Pinpoint the cell where the given text exists, returning its (x, y) midpoint coordinate. 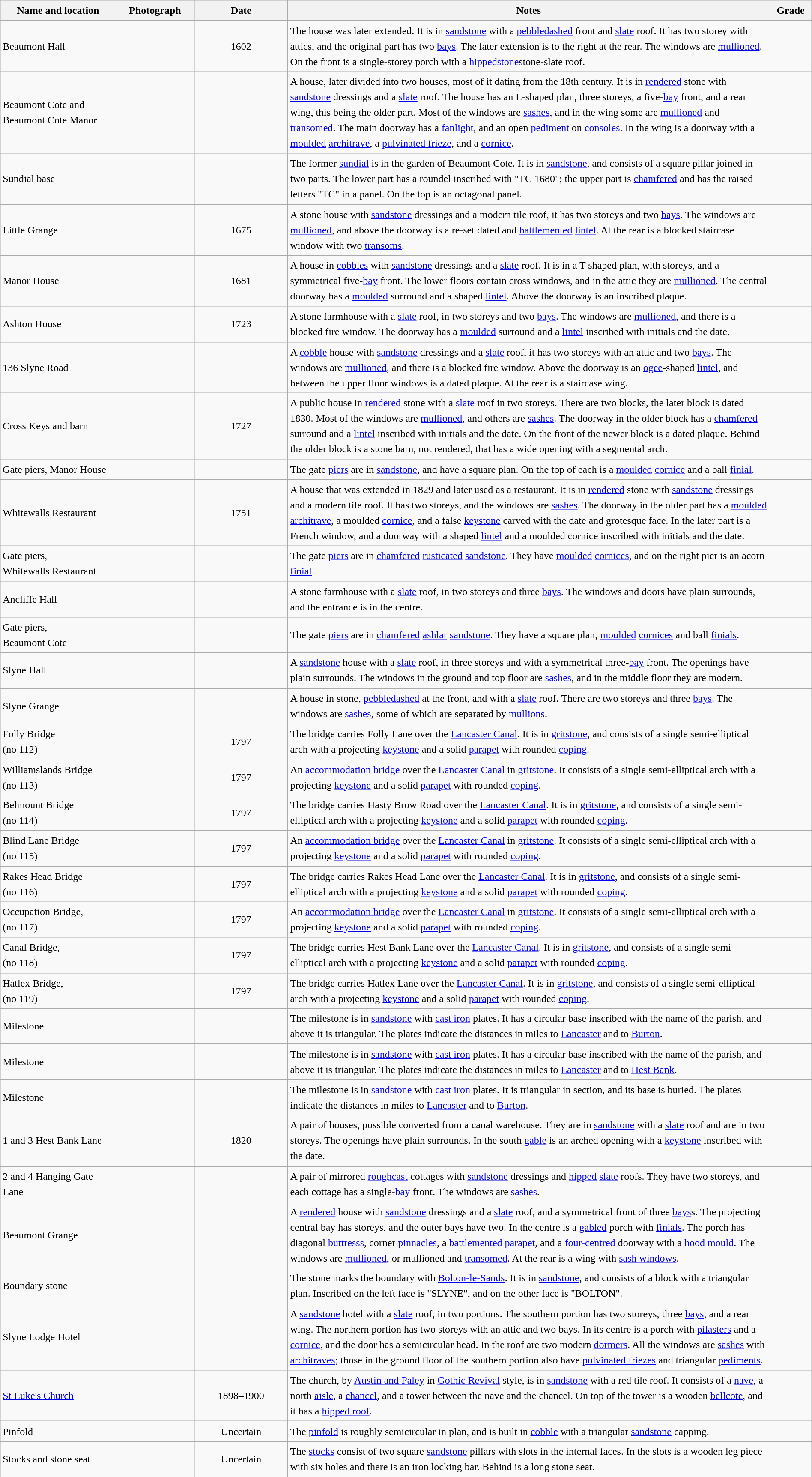
Beaumont Grange (58, 1235)
Boundary stone (58, 1286)
Gate piers,Whitewalls Restaurant (58, 564)
Beaumont Cote and Beaumont Cote Manor (58, 112)
Notes (528, 10)
Gate piers, Manor House (58, 469)
Beaumont Hall (58, 46)
Name and location (58, 10)
Hatlex Bridge,(no 119) (58, 990)
Photograph (155, 10)
Occupation Bridge,(no 117) (58, 919)
St Luke's Church (58, 1396)
Williamslands Bridge(no 113) (58, 777)
Little Grange (58, 230)
136 Slyne Road (58, 368)
Stocks and stone seat (58, 1459)
The pinfold is roughly semicircular in plan, and is built in cobble with a triangular sandstone capping. (528, 1432)
Sundial base (58, 179)
Cross Keys and barn (58, 426)
Whitewalls Restaurant (58, 512)
The gate piers are in chamfered rusticated sandstone. They have moulded cornices, and on the right pier is an acorn finial. (528, 564)
2 and 4 Hanging Gate Lane (58, 1184)
Belmount Bridge(no 114) (58, 813)
Rakes Head Bridge(no 116) (58, 884)
A stone farmhouse with a slate roof, in two storeys and three bays. The windows and doors have plain surrounds, and the entrance is in the centre. (528, 600)
Manor House (58, 281)
Pinfold (58, 1432)
1751 (241, 512)
Date (241, 10)
Folly Bridge(no 112) (58, 742)
1898–1900 (241, 1396)
1675 (241, 230)
1727 (241, 426)
1820 (241, 1140)
1 and 3 Hest Bank Lane (58, 1140)
The gate piers are in chamfered ashlar sandstone. They have a square plan, moulded cornices and ball finials. (528, 635)
Grade (791, 10)
Canal Bridge,(no 118) (58, 955)
Slyne Hall (58, 671)
Blind Lane Bridge(no 115) (58, 848)
The gate piers are in sandstone, and have a square plan. On the top of each is a moulded cornice and a ball finial. (528, 469)
Slyne Grange (58, 706)
1681 (241, 281)
Slyne Lodge Hotel (58, 1337)
Ashton House (58, 324)
1602 (241, 46)
Gate piers,Beaumont Cote (58, 635)
1723 (241, 324)
Ancliffe Hall (58, 600)
